Locate the cell with the specified text and output its (X, Y) center coordinate. 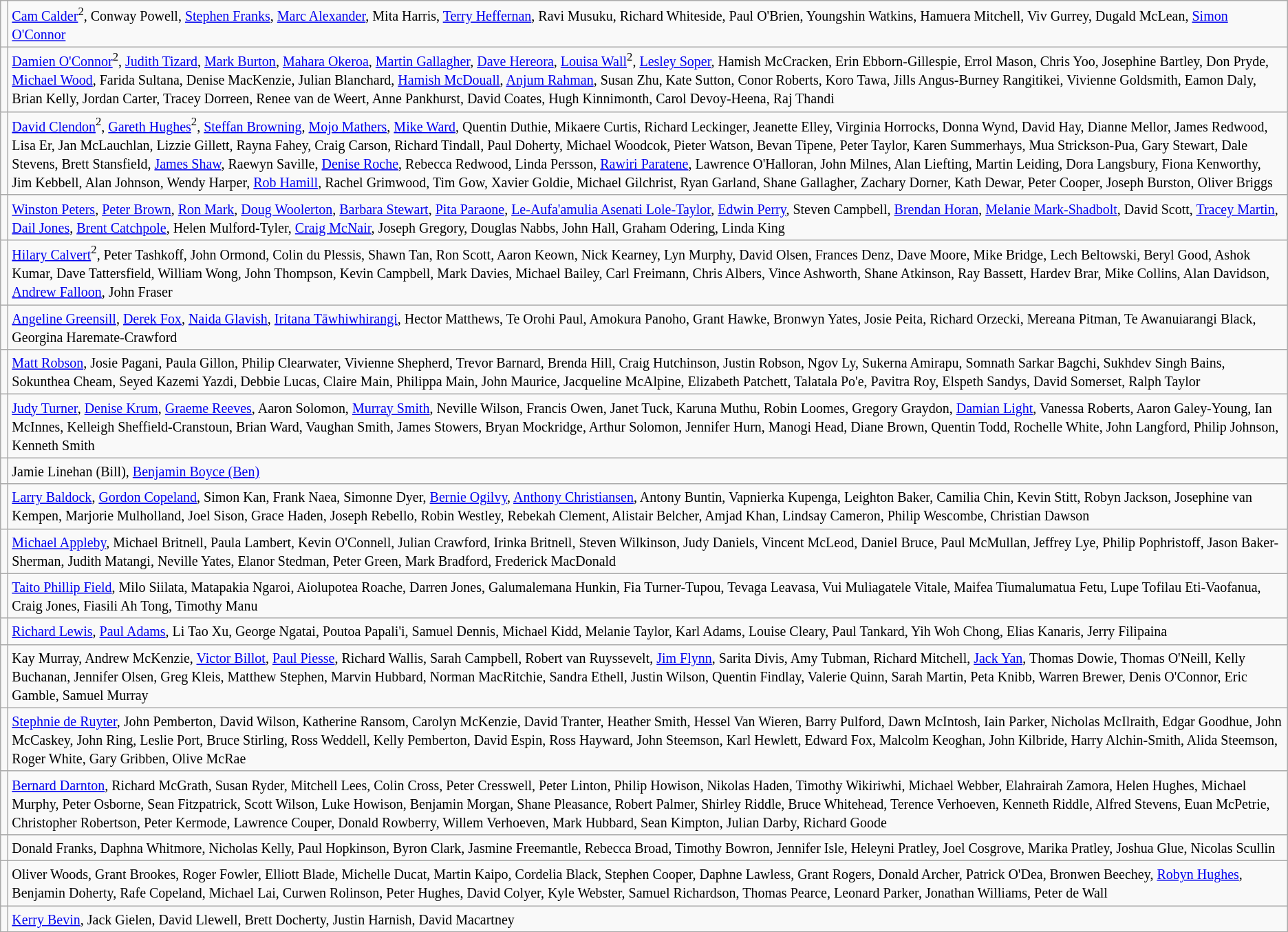
Jamie Linehan (Bill), Benjamin Boyce (Ben) (648, 471)
Kerry Bevin, Jack Gielen, David Llewell, Brett Docherty, Justin Harnish, David Macartney (648, 919)
